Capture the cell that displays the provided text and extract its [X, Y] central coordinate. 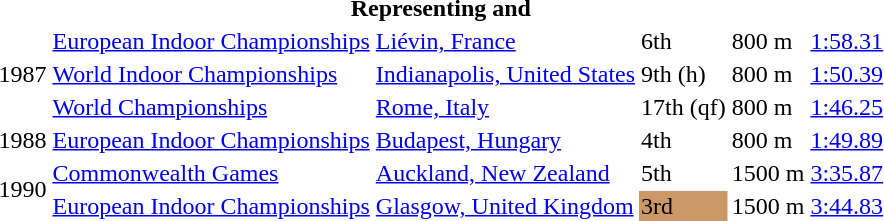
4th [684, 140]
Glasgow, United Kingdom [505, 206]
Budapest, Hungary [505, 140]
Liévin, France [505, 41]
6th [684, 41]
3rd [684, 206]
World Indoor Championships [211, 74]
5th [684, 173]
9th (h) [684, 74]
Rome, Italy [505, 107]
Commonwealth Games [211, 173]
Auckland, New Zealand [505, 173]
Indianapolis, United States [505, 74]
World Championships [211, 107]
17th (qf) [684, 107]
